Identify which cell holds the provided text, then report its (x, y) central coordinate. 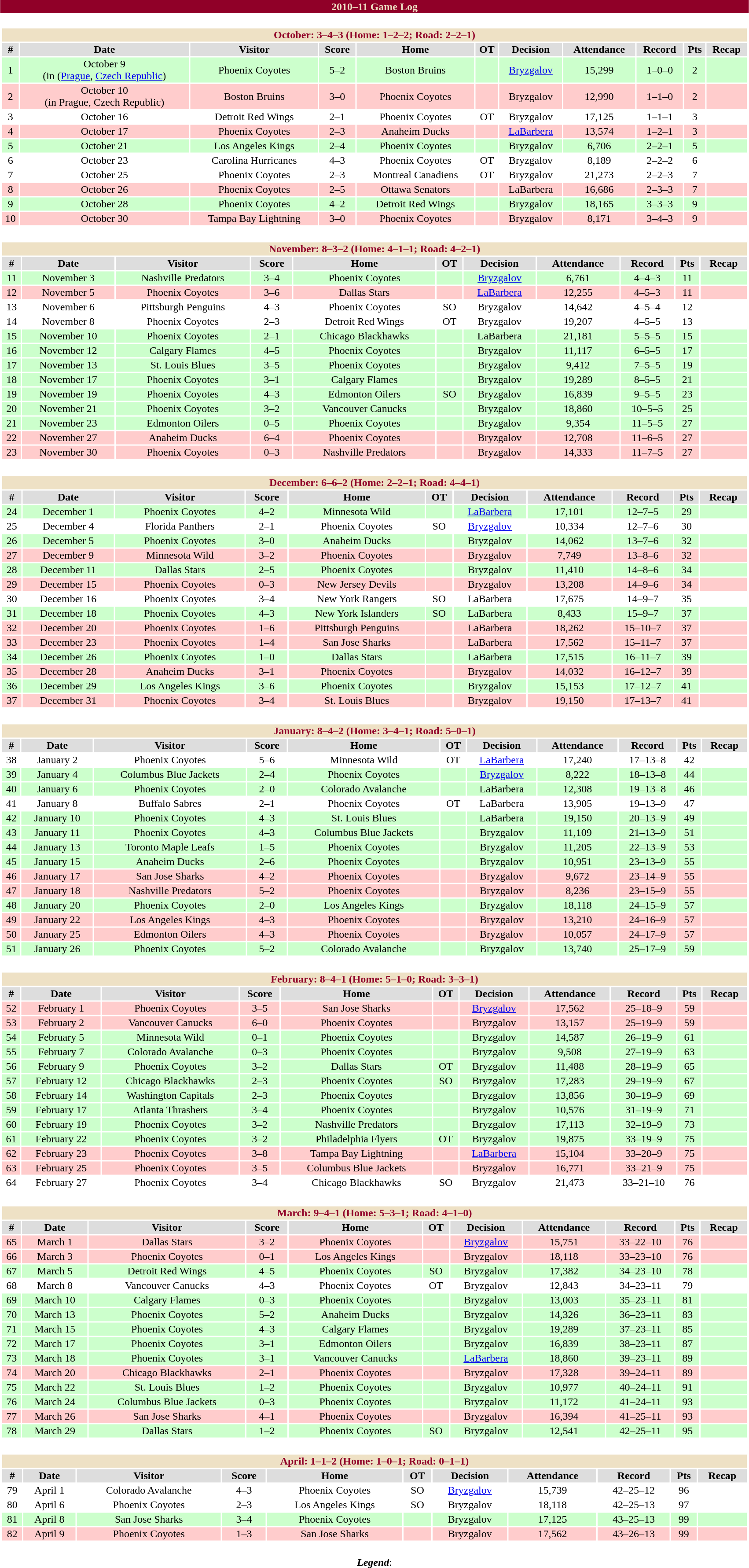
15–9–7 (643, 613)
April 6 (49, 1505)
28 (11, 570)
9–5–5 (647, 394)
43 (11, 832)
27–19–9 (643, 1052)
26–19–9 (643, 1038)
6–5–5 (647, 351)
23–15–9 (648, 891)
24 (11, 512)
20–13–9 (648, 818)
37–23–11 (640, 1329)
March 29 (55, 1431)
November 13 (68, 365)
14,642 (578, 307)
10,576 (569, 1110)
February 19 (61, 1125)
11,410 (569, 570)
36 (11, 686)
35–23–11 (640, 1300)
80 (12, 1505)
48 (11, 905)
8,189 (599, 161)
January 10 (57, 818)
85 (687, 1329)
January 11 (57, 832)
14,587 (569, 1038)
October 17 (105, 132)
97 (684, 1505)
December 28 (68, 671)
October 26 (105, 190)
February 25 (61, 1168)
1–0 (267, 657)
November 6 (68, 307)
43–26–13 (634, 1534)
October 21 (105, 146)
12,308 (577, 789)
15,739 (553, 1490)
December 15 (68, 584)
17,113 (569, 1125)
February 12 (61, 1081)
December 31 (68, 700)
77 (11, 1416)
1–3 (244, 1534)
11–5–5 (647, 423)
10,951 (577, 861)
6–4 (272, 438)
82 (12, 1534)
13–8–6 (643, 555)
April 8 (49, 1519)
March 13 (55, 1315)
January 25 (57, 935)
33–21–10 (643, 1183)
91 (687, 1387)
1–1–0 (660, 96)
March 15 (55, 1329)
41–24–11 (640, 1402)
29–19–9 (643, 1081)
12,255 (578, 293)
15,751 (564, 1242)
13,856 (569, 1096)
58 (11, 1096)
14,062 (569, 541)
December 11 (68, 570)
November 21 (68, 409)
83 (687, 1315)
April 1 (49, 1490)
19–13–9 (648, 803)
January 20 (57, 905)
December 23 (68, 642)
9,412 (578, 365)
38 (11, 760)
2–2–2 (660, 161)
January 26 (57, 949)
23–13–9 (648, 861)
17,240 (577, 760)
November 8 (68, 322)
January 18 (57, 891)
16,394 (564, 1416)
February 22 (61, 1139)
10 (11, 219)
13,208 (569, 584)
8,171 (599, 219)
42–25–12 (634, 1490)
11,117 (578, 351)
January 15 (57, 861)
February 27 (61, 1183)
96 (684, 1490)
33–19–9 (643, 1139)
16,686 (599, 190)
1–0–0 (660, 70)
October 28 (105, 204)
4 (11, 132)
2–2–3 (660, 175)
15,299 (599, 70)
18,165 (599, 204)
Atlanta Thrashers (170, 1110)
42–25–13 (634, 1505)
33–21–9 (643, 1168)
23–14–9 (648, 876)
10–5–5 (647, 409)
26 (11, 541)
February: 8–4–1 (Home: 5–1–0; Road: 3–3–1) (374, 979)
February 9 (61, 1067)
17,515 (569, 657)
9,508 (569, 1052)
40–24–11 (640, 1387)
15,153 (569, 686)
April 9 (49, 1534)
4–1 (267, 1416)
31–19–9 (643, 1110)
Montreal Canadiens (415, 175)
November 12 (68, 351)
11–6–5 (647, 438)
5–5–5 (647, 336)
December: 6–6–2 (Home: 2–2–1; Road: 4–4–1) (374, 483)
56 (11, 1067)
8–5–5 (647, 380)
18 (11, 380)
25–19–9 (643, 1023)
14,333 (578, 452)
March 18 (55, 1358)
January 2 (57, 760)
March 5 (55, 1271)
March 22 (55, 1387)
11,488 (569, 1067)
8 (11, 190)
October 23 (105, 161)
9,354 (578, 423)
2010–11 Game Log (374, 7)
12,541 (564, 1431)
33–20–9 (643, 1154)
November 17 (68, 380)
12,843 (564, 1286)
6,761 (578, 278)
11,109 (577, 832)
Buffalo Sabres (170, 803)
24–17–9 (648, 935)
8,236 (577, 891)
0–5 (272, 423)
10,057 (577, 935)
30–19–9 (643, 1096)
21,181 (578, 336)
8,433 (569, 613)
1 (11, 70)
January 13 (57, 847)
January 17 (57, 876)
February 5 (61, 1038)
18–13–8 (648, 774)
March 8 (55, 1286)
38–23–11 (640, 1344)
33–23–10 (640, 1257)
16–11–7 (643, 657)
8,222 (577, 774)
13,210 (577, 920)
4–5–3 (647, 293)
December 9 (68, 555)
19,875 (569, 1139)
November 30 (68, 452)
9,672 (577, 876)
February 1 (61, 1009)
13,574 (599, 132)
45 (11, 861)
40 (11, 789)
17,328 (564, 1373)
December 4 (68, 526)
17,382 (564, 1271)
October 10(in Prague, Czech Republic) (105, 96)
6–0 (260, 1023)
January 6 (57, 789)
March 24 (55, 1402)
October: 3–4–3 (Home: 1–2–2; Road: 2–2–1) (374, 35)
15,104 (569, 1154)
70 (11, 1315)
November: 8–3–2 (Home: 4–1–1; Road: 4–2–1) (374, 249)
66 (11, 1257)
34–23–11 (640, 1286)
24–16–9 (648, 920)
41–25–11 (640, 1416)
11,172 (564, 1402)
14–9–7 (643, 599)
72 (11, 1344)
14–9–6 (643, 584)
13–7–6 (643, 541)
March 1 (55, 1242)
New York Islanders (356, 613)
87 (687, 1344)
16 (11, 351)
November 10 (68, 336)
42–25–11 (640, 1431)
17–13–7 (643, 700)
New Jersey Devils (356, 584)
January 4 (57, 774)
Washington Capitals (170, 1096)
13,003 (564, 1300)
March: 9–4–1 (Home: 5–3–1; Road: 4–1–0) (374, 1213)
17,675 (569, 599)
4–5–5 (647, 322)
22 (11, 438)
19–13–8 (648, 789)
52 (11, 1009)
5–6 (267, 760)
12,990 (599, 96)
December 18 (68, 613)
Ottawa Senators (415, 190)
Philadelphia Flyers (356, 1139)
20 (11, 409)
62 (11, 1154)
16–12–7 (643, 671)
18,262 (569, 628)
January: 8–4–2 (Home: 3–4–1; Road: 5–0–1) (374, 731)
17,283 (569, 1081)
95 (687, 1431)
March 26 (55, 1416)
13,905 (577, 803)
64 (11, 1183)
28–19–9 (643, 1067)
25–18–9 (643, 1009)
54 (11, 1038)
22–13–9 (648, 847)
November 23 (68, 423)
November 3 (68, 278)
13,740 (577, 949)
33–22–10 (640, 1242)
New York Rangers (356, 599)
4–4–3 (647, 278)
21,473 (569, 1183)
2–6 (267, 861)
March 20 (55, 1373)
December 5 (68, 541)
October 16 (105, 117)
4–5–4 (647, 307)
February 2 (61, 1023)
3–8 (260, 1154)
October 25 (105, 175)
12,708 (578, 438)
1–1–1 (660, 117)
3–3–3 (660, 204)
39–23–11 (640, 1358)
March 17 (55, 1344)
Carolina Hurricanes (254, 161)
6,706 (599, 146)
December 26 (68, 657)
December 16 (68, 599)
April: 1–1–2 (Home: 1–0–1; Road: 0–1–1) (374, 1461)
Toronto Maple Leafs (170, 847)
December 29 (68, 686)
February 7 (61, 1052)
7,749 (569, 555)
11,205 (577, 847)
November 27 (68, 438)
14 (11, 322)
21–13–9 (648, 832)
74 (11, 1373)
10,977 (564, 1387)
17,101 (569, 512)
March 3 (55, 1257)
December 20 (68, 628)
15–10–7 (643, 628)
31 (11, 613)
12–7–6 (643, 526)
1–6 (267, 628)
33 (11, 642)
7–5–5 (647, 365)
March 10 (55, 1300)
January 22 (57, 920)
October 9(in (Prague, Czech Republic) (105, 70)
50 (11, 935)
2–3–3 (660, 190)
14–8–6 (643, 570)
43–25–13 (634, 1519)
1–4 (267, 642)
January 8 (57, 803)
24–15–9 (648, 905)
32–19–9 (643, 1125)
17–12–7 (643, 686)
11–7–5 (647, 452)
14,326 (564, 1315)
68 (11, 1286)
October 30 (105, 219)
13,157 (569, 1023)
February 17 (61, 1110)
14,032 (569, 671)
1–2–1 (660, 132)
November 5 (68, 293)
17–13–8 (648, 760)
19,207 (578, 322)
10,334 (569, 526)
November 19 (68, 394)
25–17–9 (648, 949)
3–4–3 (660, 219)
February 23 (61, 1154)
February 14 (61, 1096)
34–23–10 (640, 1271)
21,273 (599, 175)
Florida Panthers (180, 526)
2–2–1 (660, 146)
15–11–7 (643, 642)
39–24–11 (640, 1373)
December 1 (68, 512)
16,771 (569, 1168)
1–5 (267, 847)
60 (11, 1125)
36–23–11 (640, 1315)
12–7–5 (643, 512)
